Return the (x, y) coordinate for the center point of the cell that contains the specified text.  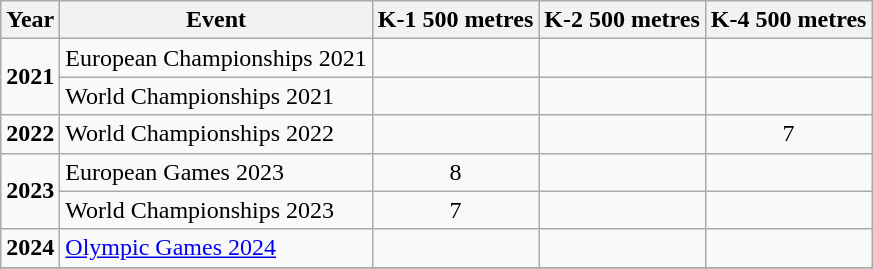
K-1 500 metres (456, 20)
Event (216, 20)
2022 (30, 134)
8 (456, 172)
2021 (30, 77)
Year (30, 20)
Olympic Games 2024 (216, 248)
K-2 500 metres (622, 20)
K-4 500 metres (788, 20)
World Championships 2021 (216, 96)
World Championships 2022 (216, 134)
European Championships 2021 (216, 58)
2023 (30, 191)
World Championships 2023 (216, 210)
European Games 2023 (216, 172)
2024 (30, 248)
